Detect which cell encompasses the target text, then output its [x, y] center coordinate. 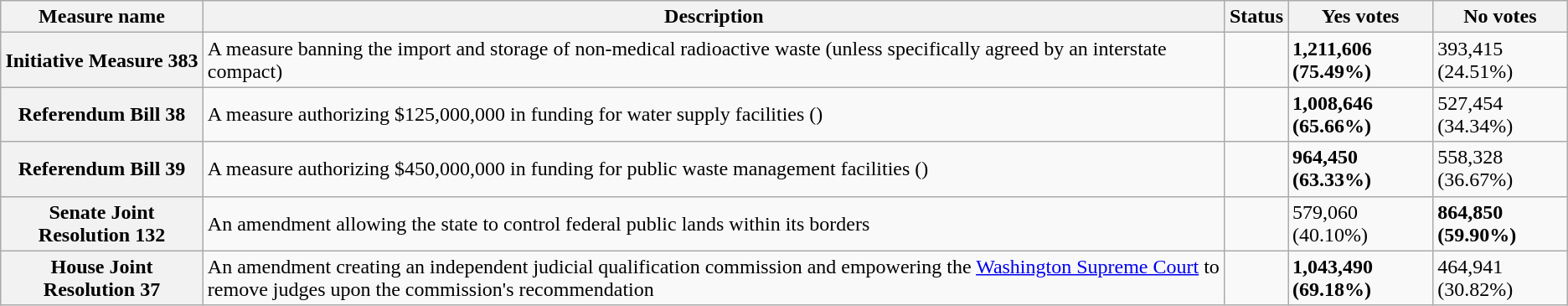
864,850 (59.90%) [1501, 223]
464,941 (30.82%) [1501, 278]
Senate Joint Resolution 132 [102, 223]
Initiative Measure 383 [102, 60]
A measure authorizing $125,000,000 in funding for water supply facilities () [714, 114]
1,008,646 (65.66%) [1360, 114]
558,328 (36.67%) [1501, 169]
Description [714, 17]
579,060 (40.10%) [1360, 223]
An amendment allowing the state to control federal public lands within its borders [714, 223]
1,043,490 (69.18%) [1360, 278]
A measure authorizing $450,000,000 in funding for public waste management facilities () [714, 169]
964,450 (63.33%) [1360, 169]
House Joint Resolution 37 [102, 278]
Yes votes [1360, 17]
Referendum Bill 38 [102, 114]
393,415 (24.51%) [1501, 60]
A measure banning the import and storage of non-medical radioactive waste (unless specifically agreed by an interstate compact) [714, 60]
527,454 (34.34%) [1501, 114]
No votes [1501, 17]
Referendum Bill 39 [102, 169]
Status [1256, 17]
Measure name [102, 17]
1,211,606 (75.49%) [1360, 60]
